Capture the cell that displays the provided text and extract its (X, Y) central coordinate. 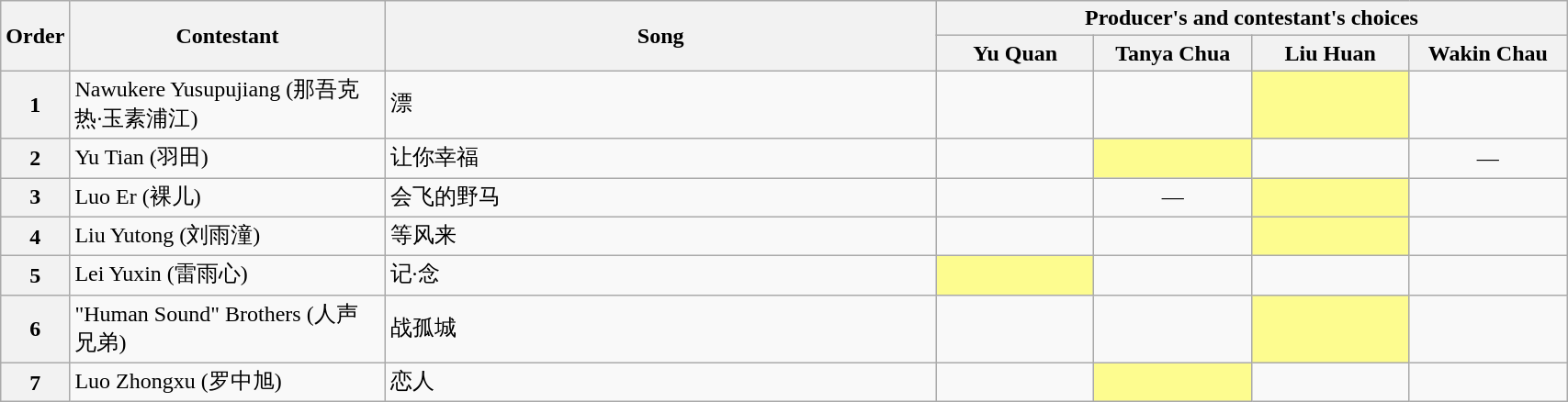
7 (35, 382)
记·念 (660, 275)
Yu Tian (羽田) (228, 158)
4 (35, 237)
恋人 (660, 382)
Luo Er (裸儿) (228, 198)
漂 (660, 105)
2 (35, 158)
Liu Huan (1330, 53)
Order (35, 36)
Luo Zhongxu (罗中旭) (228, 382)
战孤城 (660, 329)
会飞的野马 (660, 198)
Liu Yutong (刘雨潼) (228, 237)
让你幸福 (660, 158)
1 (35, 105)
Tanya Chua (1173, 53)
6 (35, 329)
"Human Sound" Brothers (人声兄弟) (228, 329)
Contestant (228, 36)
Nawukere Yusupujiang (那吾克热·玉素浦江) (228, 105)
Yu Quan (1015, 53)
Wakin Chau (1488, 53)
Producer's and contestant's choices (1251, 18)
3 (35, 198)
Lei Yuxin (雷雨心) (228, 275)
等风来 (660, 237)
Song (660, 36)
5 (35, 275)
